From the cell containing the given text, extract its center point as (X, Y) coordinate. 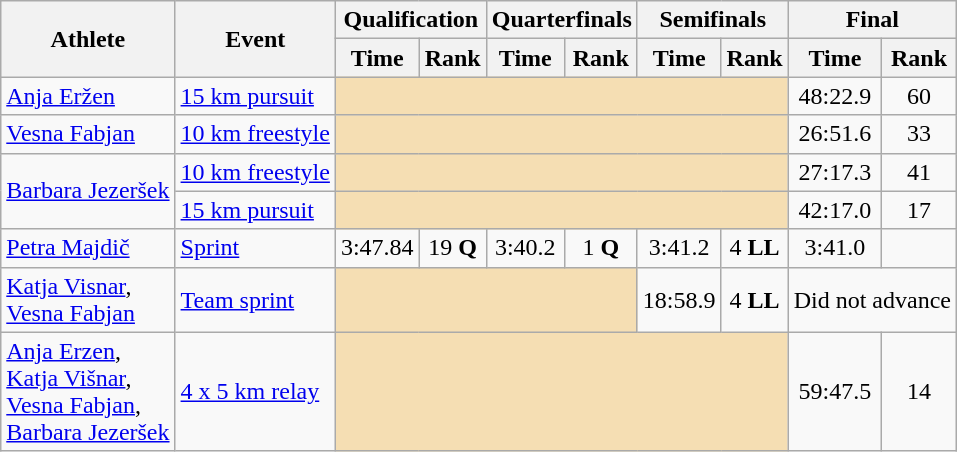
Vesna Fabjan (88, 134)
Barbara Jezeršek (88, 191)
Team sprint (255, 300)
4 x 5 km relay (255, 392)
Did not advance (872, 300)
Event (255, 39)
Sprint (255, 248)
48:22.9 (834, 96)
3:40.2 (525, 248)
Final (872, 20)
59:47.5 (834, 392)
3:41.2 (679, 248)
Petra Majdič (88, 248)
42:17.0 (834, 210)
Quarterfinals (562, 20)
3:47.84 (377, 248)
3:41.0 (834, 248)
Semifinals (712, 20)
14 (920, 392)
Anja Erzen, Katja Višnar, Vesna Fabjan, Barbara Jezeršek (88, 392)
17 (920, 210)
Athlete (88, 39)
26:51.6 (834, 134)
Anja Eržen (88, 96)
Katja Visnar, Vesna Fabjan (88, 300)
33 (920, 134)
19 Q (452, 248)
18:58.9 (679, 300)
1 Q (600, 248)
27:17.3 (834, 172)
60 (920, 96)
Qualification (410, 20)
41 (920, 172)
